For the text-containing cell, return its midpoint in [x, y] coordinate format. 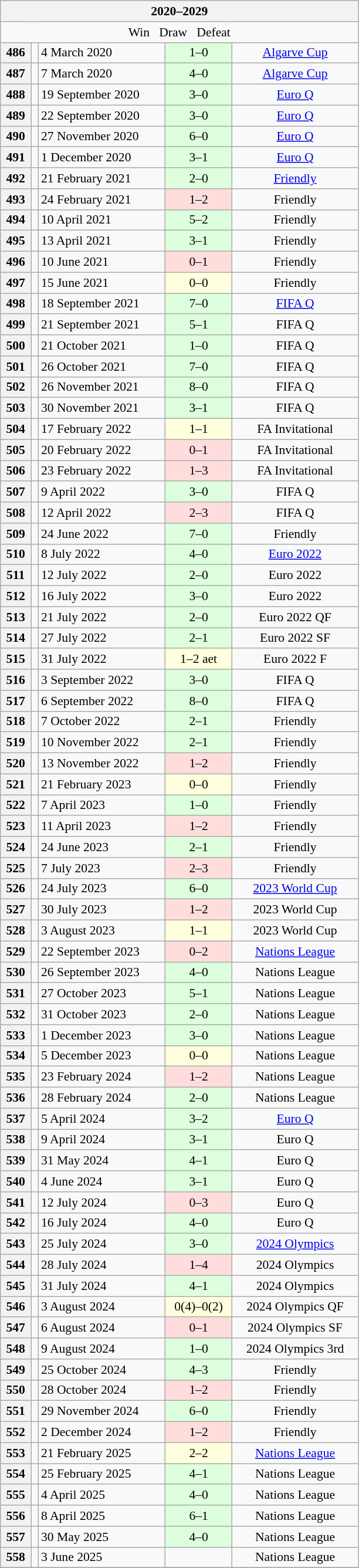
523 [16, 827]
9 August 2024 [102, 1349]
27 October 2023 [102, 994]
25 July 2024 [102, 1244]
18 September 2021 [102, 304]
538 [16, 1140]
531 [16, 994]
31 July 2024 [102, 1286]
7 July 2023 [102, 868]
2020–2029 [179, 11]
507 [16, 492]
24 February 2021 [102, 199]
502 [16, 387]
499 [16, 325]
12 July 2024 [102, 1203]
13 November 2022 [102, 764]
504 [16, 429]
515 [16, 659]
532 [16, 1014]
4 April 2025 [102, 1495]
27 November 2020 [102, 137]
3 August 2023 [102, 931]
529 [16, 951]
25 October 2024 [102, 1370]
3 August 2024 [102, 1307]
0–2 [198, 951]
22 September 2020 [102, 116]
2024 Olympics QF [295, 1307]
30 July 2023 [102, 910]
Euro 2022 F [295, 659]
552 [16, 1432]
6 September 2022 [102, 701]
31 July 2022 [102, 659]
503 [16, 408]
506 [16, 471]
3 September 2022 [102, 680]
525 [16, 868]
505 [16, 450]
29 November 2024 [102, 1411]
21 February 2025 [102, 1453]
Win Draw Defeat [179, 32]
19 September 2020 [102, 95]
5 December 2023 [102, 1056]
5 April 2024 [102, 1119]
9 April 2024 [102, 1140]
1 December 2023 [102, 1035]
7 March 2020 [102, 74]
2024 Olympics 3rd [295, 1349]
549 [16, 1370]
520 [16, 764]
3 June 2025 [102, 1557]
536 [16, 1098]
25 February 2025 [102, 1474]
534 [16, 1056]
517 [16, 701]
17 February 2022 [102, 429]
553 [16, 1453]
516 [16, 680]
7 October 2022 [102, 722]
31 May 2024 [102, 1161]
522 [16, 805]
27 July 2022 [102, 638]
11 April 2023 [102, 827]
530 [16, 973]
21 October 2021 [102, 346]
489 [16, 116]
558 [16, 1557]
30 May 2025 [102, 1537]
24 July 2023 [102, 889]
10 November 2022 [102, 743]
556 [16, 1516]
511 [16, 575]
26 October 2021 [102, 367]
22 September 2023 [102, 951]
545 [16, 1286]
544 [16, 1265]
486 [16, 53]
555 [16, 1495]
2 December 2024 [102, 1432]
500 [16, 346]
557 [16, 1537]
494 [16, 220]
526 [16, 889]
7 April 2023 [102, 805]
Euro 2022 QF [295, 617]
Euro 2022 SF [295, 638]
31 October 2023 [102, 1014]
24 June 2023 [102, 847]
21 February 2023 [102, 784]
23 February 2024 [102, 1077]
5–2 [198, 220]
10 June 2021 [102, 262]
512 [16, 597]
541 [16, 1203]
26 September 2023 [102, 973]
1 December 2020 [102, 158]
537 [16, 1119]
12 April 2022 [102, 513]
30 November 2021 [102, 408]
501 [16, 367]
488 [16, 95]
539 [16, 1161]
554 [16, 1474]
2–2 [198, 1453]
491 [16, 158]
490 [16, 137]
509 [16, 534]
21 July 2022 [102, 617]
514 [16, 638]
6–1 [198, 1516]
550 [16, 1390]
528 [16, 931]
497 [16, 283]
524 [16, 847]
492 [16, 178]
2024 Olympics SF [295, 1328]
21 September 2021 [102, 325]
519 [16, 743]
548 [16, 1349]
0(4)–0(2) [198, 1307]
493 [16, 199]
496 [16, 262]
4 March 2020 [102, 53]
1–2 aet [198, 659]
508 [16, 513]
8 April 2025 [102, 1516]
546 [16, 1307]
23 February 2022 [102, 471]
487 [16, 74]
6 August 2024 [102, 1328]
1–3 [198, 471]
4 June 2024 [102, 1181]
24 June 2022 [102, 534]
513 [16, 617]
28 February 2024 [102, 1098]
498 [16, 304]
540 [16, 1181]
527 [16, 910]
28 July 2024 [102, 1265]
12 July 2022 [102, 575]
16 July 2022 [102, 597]
4–3 [198, 1370]
551 [16, 1411]
15 June 2021 [102, 283]
10 April 2021 [102, 220]
521 [16, 784]
1–4 [198, 1265]
535 [16, 1077]
13 April 2021 [102, 241]
542 [16, 1223]
0–3 [198, 1203]
20 February 2022 [102, 450]
495 [16, 241]
28 October 2024 [102, 1390]
8 July 2022 [102, 554]
518 [16, 722]
3–2 [198, 1119]
9 April 2022 [102, 492]
21 February 2021 [102, 178]
16 July 2024 [102, 1223]
543 [16, 1244]
510 [16, 554]
533 [16, 1035]
26 November 2021 [102, 387]
547 [16, 1328]
